Capture the cell that displays the provided text and extract its [X, Y] central coordinate. 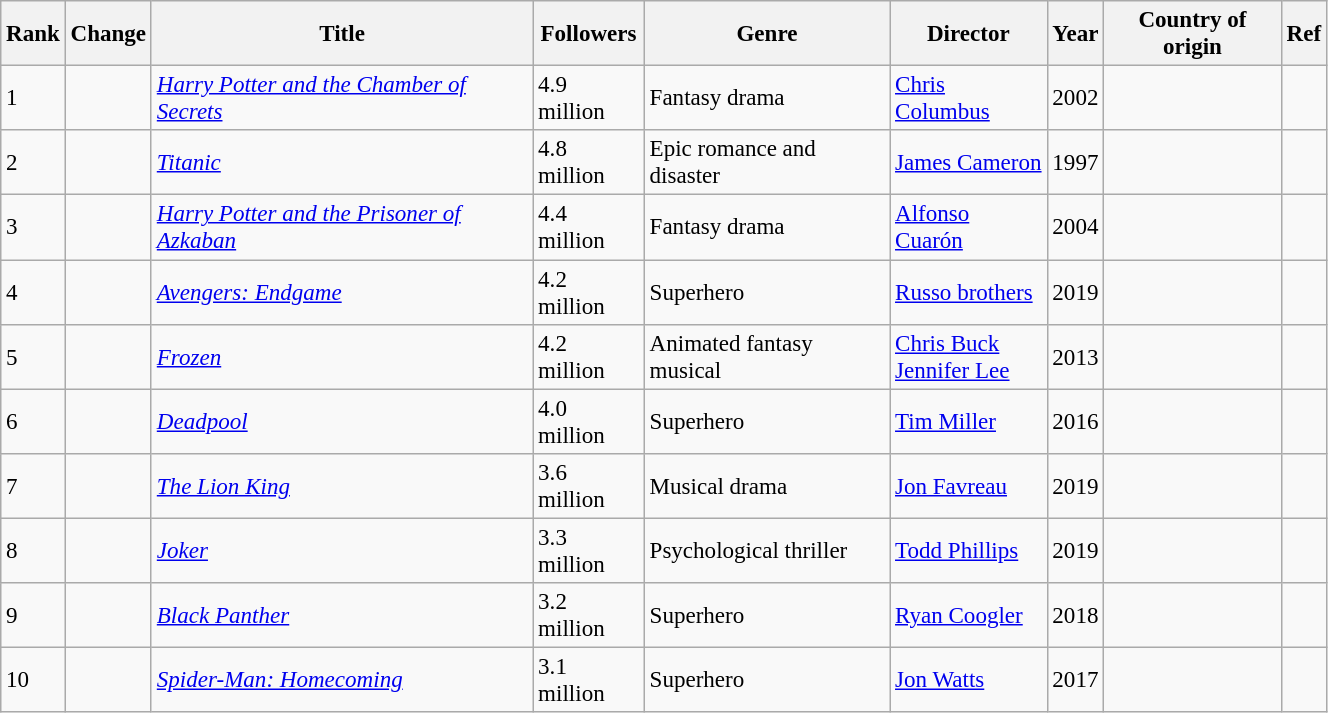
Genre [766, 34]
Animated fantasy musical [766, 358]
Titanic [342, 162]
2013 [1076, 358]
Jon Watts [968, 680]
Black Panther [342, 616]
Todd Phillips [968, 552]
1997 [1076, 162]
2002 [1076, 98]
Ref [1304, 34]
Country of origin [1192, 34]
Alfonso Cuarón [968, 228]
Avengers: Endgame [342, 292]
Epic romance and disaster [766, 162]
Ryan Coogler [968, 616]
Jon Favreau [968, 486]
4 [33, 292]
2018 [1076, 616]
Followers [588, 34]
3.3 million [588, 552]
Harry Potter and the Chamber of Secrets [342, 98]
4.0 million [588, 422]
3 [33, 228]
3.1 million [588, 680]
The Lion King [342, 486]
James Cameron [968, 162]
5 [33, 358]
8 [33, 552]
Russo brothers [968, 292]
Musical drama [766, 486]
2016 [1076, 422]
Spider-Man: Homecoming [342, 680]
9 [33, 616]
2017 [1076, 680]
2 [33, 162]
Harry Potter and the Prisoner of Azkaban [342, 228]
Title [342, 34]
4.4 million [588, 228]
Frozen [342, 358]
3.6 million [588, 486]
1 [33, 98]
Psychological thriller [766, 552]
Deadpool [342, 422]
Year [1076, 34]
6 [33, 422]
7 [33, 486]
Tim Miller [968, 422]
4.8 million [588, 162]
10 [33, 680]
Rank [33, 34]
Director [968, 34]
Chris BuckJennifer Lee [968, 358]
Change [108, 34]
2004 [1076, 228]
Chris Columbus [968, 98]
Joker [342, 552]
4.9 million [588, 98]
3.2 million [588, 616]
